Scan for the cell matching the given text and deliver its [X, Y] coordinate at center. 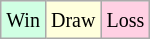
Win [24, 20]
Draw [72, 20]
Loss [126, 20]
